Search for the cell housing the specified text and yield its (X, Y) center coordinate. 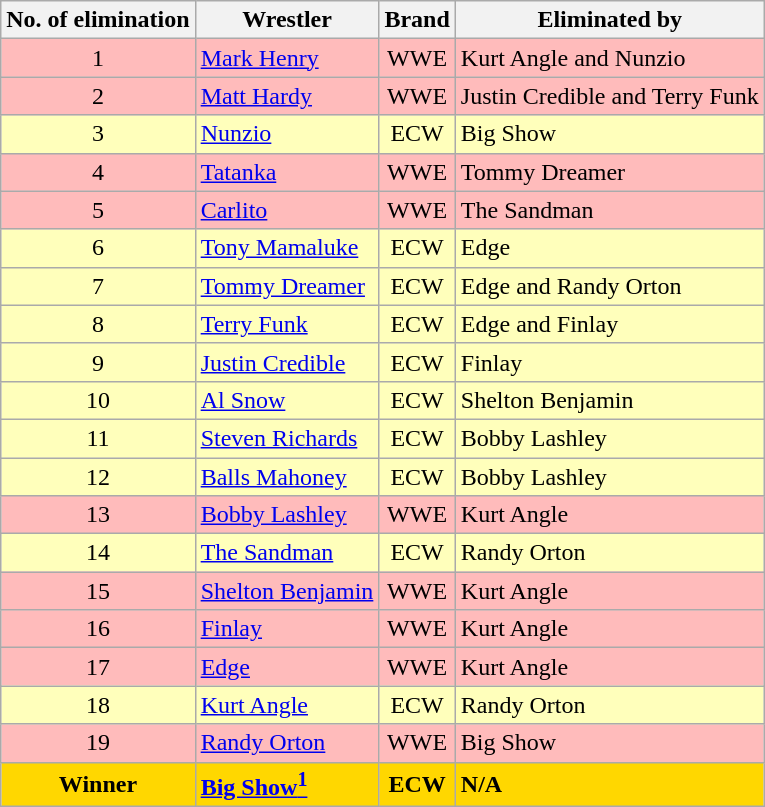
10 (98, 400)
2 (98, 96)
9 (98, 362)
11 (98, 438)
Justin Credible (287, 362)
Tony Mamaluke (287, 248)
16 (98, 629)
N/A (610, 784)
Terry Funk (287, 324)
Carlito (287, 210)
Balls Mahoney (287, 477)
Wrestler (287, 20)
18 (98, 705)
Brand (417, 20)
Edge and Finlay (610, 324)
6 (98, 248)
7 (98, 286)
17 (98, 667)
Matt Hardy (287, 96)
15 (98, 591)
Big Show1 (287, 784)
Edge and Randy Orton (610, 286)
4 (98, 172)
Justin Credible and Terry Funk (610, 96)
3 (98, 134)
Winner (98, 784)
5 (98, 210)
Steven Richards (287, 438)
8 (98, 324)
Nunzio (287, 134)
19 (98, 743)
Al Snow (287, 400)
No. of elimination (98, 20)
Eliminated by (610, 20)
Mark Henry (287, 58)
1 (98, 58)
12 (98, 477)
Kurt Angle and Nunzio (610, 58)
Tatanka (287, 172)
14 (98, 553)
13 (98, 515)
